Detect which cell encompasses the target text, then output its [x, y] center coordinate. 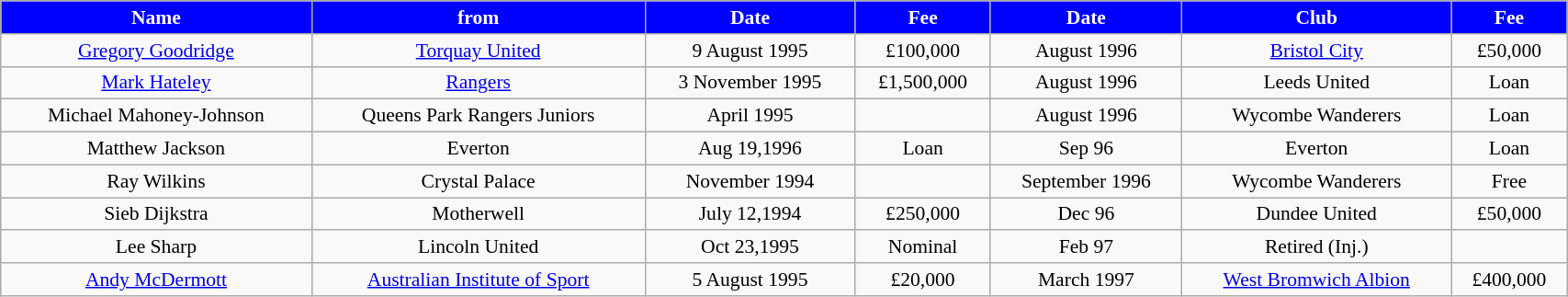
Torquay United [478, 51]
Lincoln United [478, 247]
Ray Wilkins [156, 181]
£250,000 [923, 214]
Name [156, 17]
Leeds United [1316, 83]
Rangers [478, 83]
3 November 1995 [750, 83]
Dec 96 [1086, 214]
Gregory Goodridge [156, 51]
Feb 97 [1086, 247]
9 August 1995 [750, 51]
Free [1508, 181]
November 1994 [750, 181]
April 1995 [750, 116]
Andy McDermott [156, 280]
Oct 23,1995 [750, 247]
West Bromwich Albion [1316, 280]
Australian Institute of Sport [478, 280]
Retired (Inj.) [1316, 247]
Dundee United [1316, 214]
£1,500,000 [923, 83]
Club [1316, 17]
£400,000 [1508, 280]
Aug 19,1996 [750, 149]
September 1996 [1086, 181]
Sep 96 [1086, 149]
Michael Mahoney-Johnson [156, 116]
Crystal Palace [478, 181]
5 August 1995 [750, 280]
March 1997 [1086, 280]
£20,000 [923, 280]
Motherwell [478, 214]
Sieb Dijkstra [156, 214]
Nominal [923, 247]
July 12,1994 [750, 214]
Queens Park Rangers Juniors [478, 116]
Bristol City [1316, 51]
Mark Hateley [156, 83]
Matthew Jackson [156, 149]
Lee Sharp [156, 247]
£100,000 [923, 51]
from [478, 17]
